Scan for the cell matching the given text and deliver its [X, Y] coordinate at center. 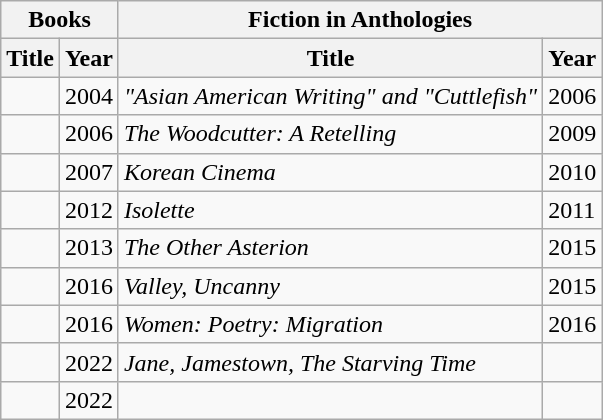
2012 [88, 210]
Jane, Jamestown, The Starving Time [330, 362]
Books [60, 20]
"Asian American Writing" and "Cuttlefish" [330, 96]
Women: Poetry: Migration [330, 324]
2013 [88, 248]
The Woodcutter: A Retelling [330, 134]
Fiction in Anthologies [360, 20]
Isolette [330, 210]
The Other Asterion [330, 248]
2004 [88, 96]
2010 [572, 172]
2007 [88, 172]
Valley, Uncanny [330, 286]
Korean Cinema [330, 172]
2011 [572, 210]
2009 [572, 134]
